Search for the cell housing the specified text and yield its [X, Y] center coordinate. 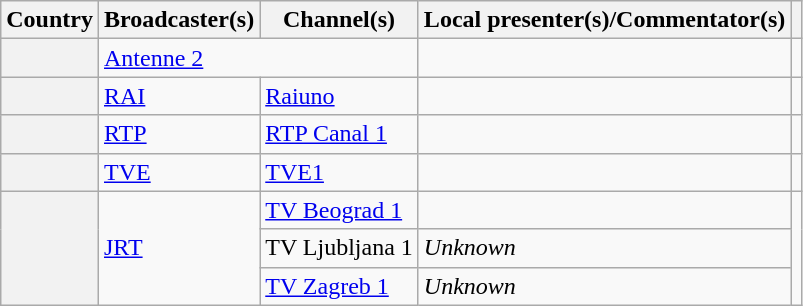
TV Zagreb 1 [340, 286]
RTP Canal 1 [340, 134]
TVE [178, 172]
RAI [178, 96]
Antenne 2 [258, 58]
JRT [178, 248]
TV Ljubljana 1 [340, 248]
TVE1 [340, 172]
Raiuno [340, 96]
Broadcaster(s) [178, 20]
Local presenter(s)/Commentator(s) [604, 20]
Channel(s) [340, 20]
RTP [178, 134]
TV Beograd 1 [340, 210]
Country [50, 20]
